Return the [X, Y] coordinate for the center point of the cell that contains the specified text.  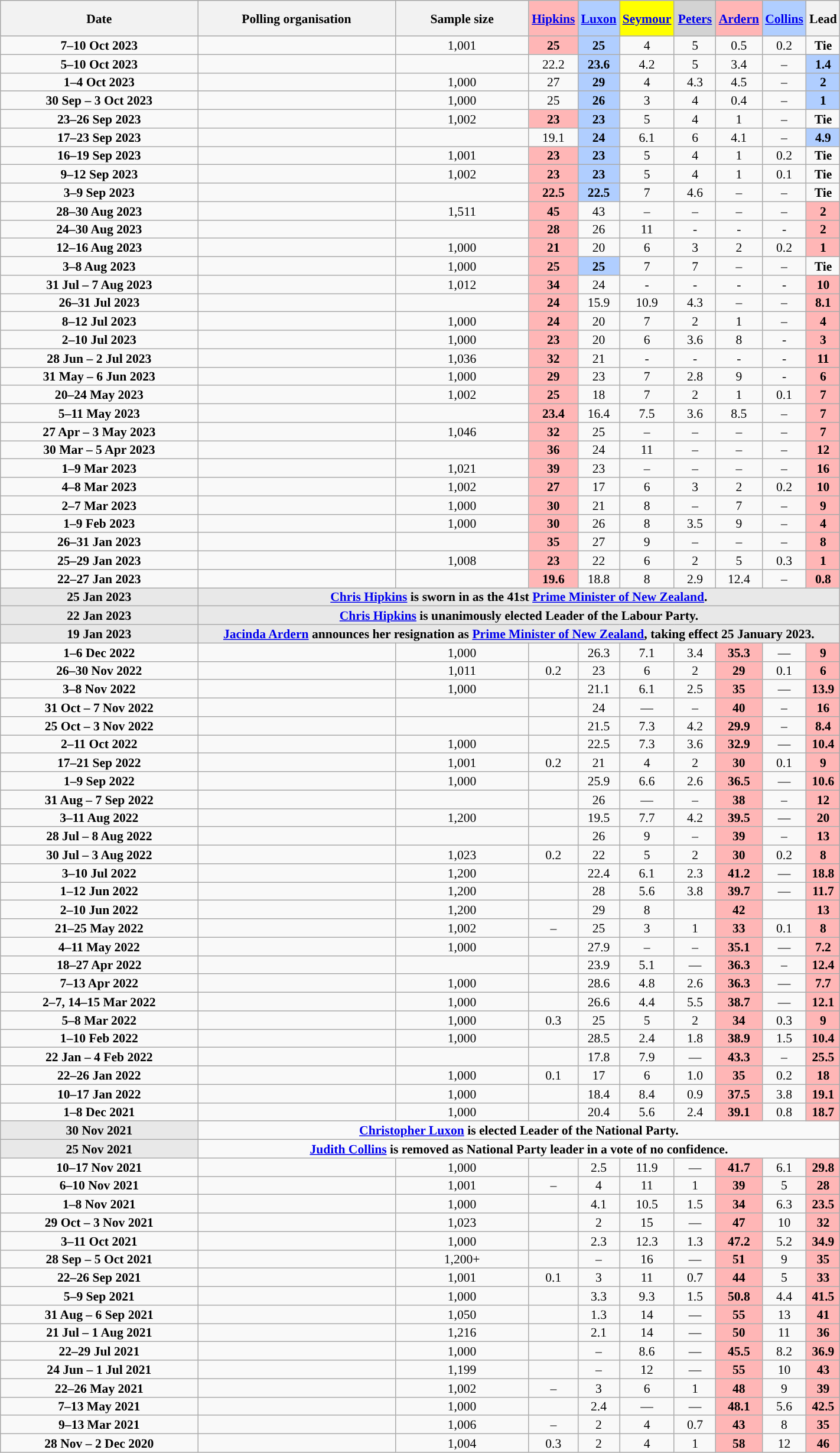
Peters [695, 18]
12.1 [823, 1002]
28 Nov – 2 Dec 2020 [99, 1443]
7.2 [823, 947]
1,036 [462, 358]
17.8 [598, 1057]
9–12 Sep 2023 [99, 174]
8.2 [784, 1351]
1,511 [462, 210]
22–26 Jan 2022 [99, 1075]
12.3 [647, 1241]
1,200+ [462, 1259]
1,050 [462, 1314]
0.4 [739, 100]
1–10 Feb 2022 [99, 1039]
1–9 Mar 2023 [99, 468]
28–30 Aug 2023 [99, 210]
Christopher Luxon is elected Leader of the National Party. [519, 1131]
Sample size [462, 18]
28 Jul – 8 Aug 2022 [99, 837]
11.7 [823, 891]
6.3 [784, 1204]
51 [739, 1259]
Date [99, 18]
6.6 [647, 781]
38.9 [739, 1039]
Lead [823, 18]
47.2 [739, 1241]
2.8 [695, 376]
47 [739, 1222]
23.5 [823, 1204]
30 Sep – 3 Oct 2023 [99, 100]
1,046 [462, 431]
8.5 [739, 414]
10–17 Nov 2021 [99, 1168]
9–13 Mar 2021 [99, 1425]
1.0 [695, 1075]
25.5 [823, 1057]
4–8 Mar 2023 [99, 487]
2.9 [695, 579]
39.7 [739, 891]
13.9 [823, 689]
24–30 Aug 2023 [99, 229]
4.5 [739, 82]
Seymour [647, 18]
41.2 [739, 873]
1–8 Nov 2021 [99, 1204]
1,008 [462, 560]
31 Jul – 7 Aug 2023 [99, 285]
30 Mar – 5 Apr 2023 [99, 450]
10.6 [823, 781]
5.2 [784, 1241]
38.7 [739, 1002]
5–11 May 2023 [99, 414]
50.8 [739, 1296]
29.8 [823, 1168]
18.4 [598, 1093]
Judith Collins is removed as National Party leader in a vote of no confidence. [519, 1149]
1–6 Dec 2022 [99, 652]
32.9 [739, 745]
22.4 [598, 873]
10.9 [647, 303]
1,216 [462, 1333]
21–25 May 2022 [99, 928]
10–17 Jan 2022 [99, 1093]
26.3 [598, 652]
4.6 [695, 193]
17–21 Sep 2022 [99, 762]
3–8 Nov 2022 [99, 689]
44 [739, 1278]
35.3 [739, 652]
Luxon [598, 18]
7.5 [647, 414]
37.5 [739, 1093]
1–12 Jun 2022 [99, 891]
40 [739, 708]
7–13 Apr 2022 [99, 983]
26–31 Jul 2023 [99, 303]
19.5 [598, 818]
48 [739, 1387]
29.9 [739, 726]
50 [739, 1333]
3–8 Aug 2023 [99, 266]
24 Jun – 1 Jul 2021 [99, 1370]
19 Jan 2023 [99, 633]
31 Oct – 7 Nov 2022 [99, 708]
Polling organisation [297, 18]
21.5 [598, 726]
1,012 [462, 285]
22.2 [553, 64]
2–7 Mar 2023 [99, 505]
31 Aug – 6 Sep 2021 [99, 1314]
2–11 Oct 2022 [99, 745]
22–29 Jul 2021 [99, 1351]
3–9 Sep 2023 [99, 193]
Chris Hipkins is unanimously elected Leader of the Labour Party. [519, 616]
3–10 Jul 2022 [99, 873]
36.9 [823, 1351]
31 Aug – 7 Sep 2022 [99, 799]
21.1 [598, 689]
3–11 Oct 2021 [99, 1241]
48.1 [739, 1406]
28 Jun – 2 Jul 2023 [99, 358]
5.5 [695, 1002]
20.4 [598, 1112]
6–10 Nov 2021 [99, 1185]
17–23 Sep 2023 [99, 137]
58 [739, 1443]
16.4 [598, 414]
42.5 [823, 1406]
0.5 [739, 45]
35.1 [739, 947]
23.9 [598, 964]
46 [823, 1443]
3.3 [598, 1296]
23.6 [598, 64]
5–8 Mar 2022 [99, 1020]
27 Apr – 3 May 2023 [99, 431]
25 Nov 2021 [99, 1149]
12–16 Aug 2023 [99, 248]
23.4 [553, 414]
26–30 Nov 2022 [99, 670]
27.9 [598, 947]
8.1 [823, 303]
39.5 [739, 818]
4–11 May 2022 [99, 947]
22–27 Jan 2023 [99, 579]
41.7 [739, 1168]
1,006 [462, 1425]
30 Nov 2021 [99, 1131]
1–9 Feb 2023 [99, 524]
25.9 [598, 781]
25–29 Jan 2023 [99, 560]
23–26 Sep 2023 [99, 119]
4.9 [823, 137]
5–9 Sep 2021 [99, 1296]
2–10 Jul 2023 [99, 339]
10.5 [647, 1204]
4.8 [647, 983]
8–12 Jul 2023 [99, 321]
5–10 Oct 2023 [99, 64]
1.8 [695, 1039]
41.5 [823, 1296]
25 Oct – 3 Nov 2022 [99, 726]
20–24 May 2023 [99, 395]
18.7 [823, 1112]
43.3 [739, 1057]
41 [823, 1314]
Chris Hipkins is sworn in as the 41st Prime Minister of New Zealand. [519, 597]
Collins [784, 18]
45 [553, 210]
1,021 [462, 468]
1.4 [823, 64]
2.1 [598, 1333]
34.9 [823, 1241]
Ardern [739, 18]
26–31 Jan 2023 [99, 542]
39.1 [739, 1112]
18–27 Apr 2022 [99, 964]
38 [739, 799]
22–26 Sep 2021 [99, 1278]
7–13 May 2021 [99, 1406]
5.1 [647, 964]
15 [647, 1222]
19.6 [553, 579]
Hipkins [553, 18]
2–7, 14–15 Mar 2022 [99, 1002]
30 Jul – 3 Aug 2022 [99, 854]
42 [739, 910]
26.6 [598, 1002]
7.9 [647, 1057]
1,011 [462, 670]
2–10 Jun 2022 [99, 910]
8.6 [647, 1351]
0.9 [695, 1093]
1–9 Sep 2022 [99, 781]
25 Jan 2023 [99, 597]
22–26 May 2021 [99, 1387]
29 Oct – 3 Nov 2021 [99, 1222]
31 May – 6 Jun 2023 [99, 376]
16–19 Sep 2023 [99, 156]
1–8 Dec 2021 [99, 1112]
7.1 [647, 652]
21 Jul – 1 Aug 2021 [99, 1333]
Jacinda Ardern announces her resignation as Prime Minister of New Zealand, taking effect 25 January 2023. [519, 633]
1–4 Oct 2023 [99, 82]
28.6 [598, 983]
1,004 [462, 1443]
3–11 Aug 2022 [99, 818]
28 Sep – 5 Oct 2021 [99, 1259]
36.5 [739, 781]
15.9 [598, 303]
1,199 [462, 1370]
45.5 [739, 1351]
28.5 [598, 1039]
22 Jan 2023 [99, 616]
22 Jan – 4 Feb 2022 [99, 1057]
3.5 [695, 524]
11.9 [647, 1168]
9.3 [647, 1296]
7–10 Oct 2023 [99, 45]
